Pinpoint the cell where the given text exists, returning its [X, Y] midpoint coordinate. 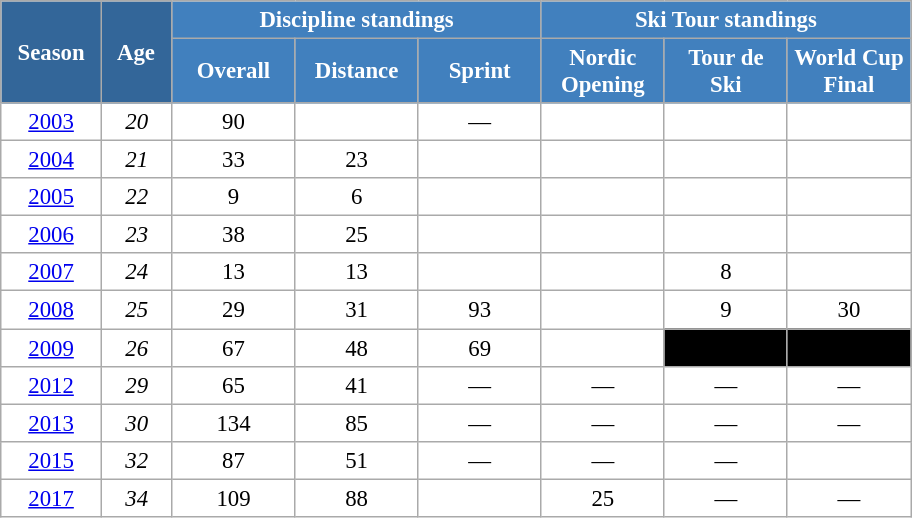
2008 [52, 310]
Ski Tour standings [726, 20]
93 [480, 310]
48 [356, 348]
51 [356, 460]
69 [480, 348]
2013 [52, 423]
Overall [234, 72]
8 [726, 273]
NordicOpening [602, 72]
2005 [52, 197]
Season [52, 52]
67 [234, 348]
87 [234, 460]
Tour deSki [726, 72]
6 [356, 197]
2009 [52, 348]
2004 [52, 160]
33 [234, 160]
65 [234, 385]
41 [356, 385]
Sprint [480, 72]
2007 [52, 273]
21 [136, 160]
134 [234, 423]
2003 [52, 122]
90 [234, 122]
38 [234, 235]
2017 [52, 498]
24 [136, 273]
34 [136, 498]
Distance [356, 72]
World CupFinal [848, 72]
22 [136, 197]
109 [234, 498]
Age [136, 52]
85 [356, 423]
2006 [52, 235]
20 [136, 122]
Discipline standings [356, 20]
32 [136, 460]
88 [356, 498]
26 [136, 348]
31 [356, 310]
2012 [52, 385]
2015 [52, 460]
